From the cell containing the given text, extract its center point as (X, Y) coordinate. 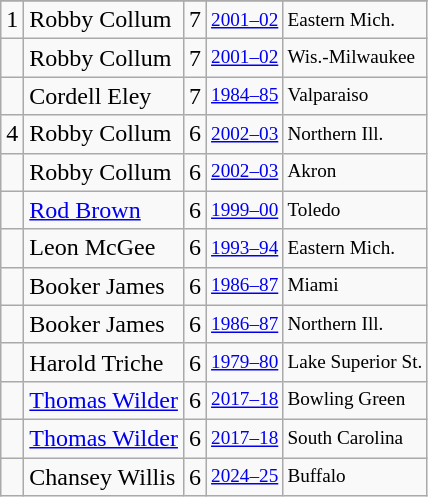
2024–25 (245, 477)
1 (12, 20)
Buffalo (355, 477)
South Carolina (355, 438)
1979–80 (245, 362)
Valparaiso (355, 96)
Akron (355, 172)
Rod Brown (104, 210)
Bowling Green (355, 400)
Lake Superior St. (355, 362)
1999–00 (245, 210)
Leon McGee (104, 248)
1984–85 (245, 96)
Miami (355, 286)
Harold Triche (104, 362)
Cordell Eley (104, 96)
1993–94 (245, 248)
Chansey Willis (104, 477)
4 (12, 134)
Wis.-Milwaukee (355, 58)
Toledo (355, 210)
